Extract the (x, y) coordinate from the center of the cell holding the provided text.  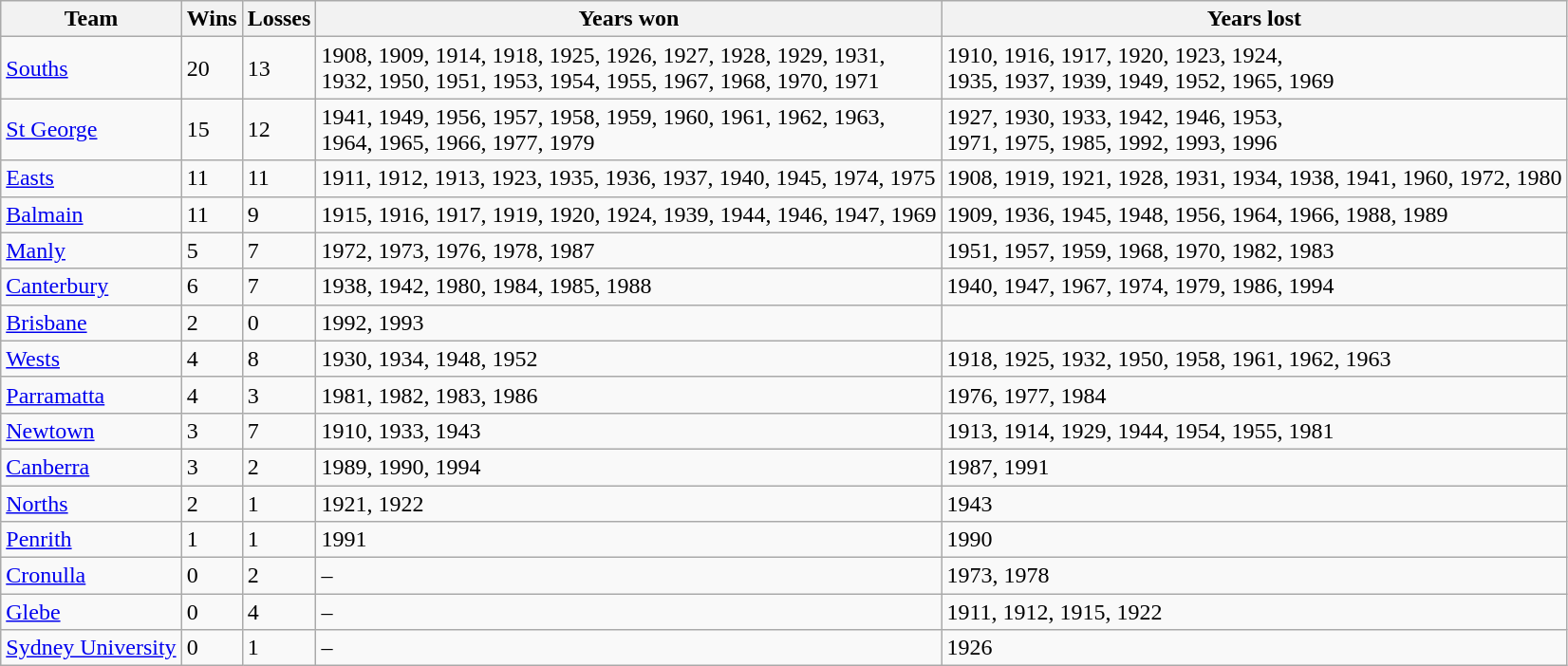
1973, 1978 (1255, 576)
Years won (628, 19)
Glebe (91, 612)
1911, 1912, 1915, 1922 (1255, 612)
1990 (1255, 540)
5 (212, 250)
1915, 1916, 1917, 1919, 1920, 1924, 1939, 1944, 1946, 1947, 1969 (628, 214)
9 (279, 214)
Manly (91, 250)
Wins (212, 19)
1911, 1912, 1913, 1923, 1935, 1936, 1937, 1940, 1945, 1974, 1975 (628, 178)
Canterbury (91, 287)
1930, 1934, 1948, 1952 (628, 359)
8 (279, 359)
Penrith (91, 540)
6 (212, 287)
Brisbane (91, 323)
1991 (628, 540)
1987, 1991 (1255, 467)
1927, 1930, 1933, 1942, 1946, 1953,1971, 1975, 1985, 1992, 1993, 1996 (1255, 129)
1941, 1949, 1956, 1957, 1958, 1959, 1960, 1961, 1962, 1963,1964, 1965, 1966, 1977, 1979 (628, 129)
Canberra (91, 467)
Sydney University (91, 648)
13 (279, 68)
Wests (91, 359)
Easts (91, 178)
Cronulla (91, 576)
1910, 1916, 1917, 1920, 1923, 1924,1935, 1937, 1939, 1949, 1952, 1965, 1969 (1255, 68)
1938, 1942, 1980, 1984, 1985, 1988 (628, 287)
Parramatta (91, 395)
1972, 1973, 1976, 1978, 1987 (628, 250)
1926 (1255, 648)
1910, 1933, 1943 (628, 431)
1921, 1922 (628, 504)
20 (212, 68)
1908, 1909, 1914, 1918, 1925, 1926, 1927, 1928, 1929, 1931,1932, 1950, 1951, 1953, 1954, 1955, 1967, 1968, 1970, 1971 (628, 68)
1981, 1982, 1983, 1986 (628, 395)
Losses (279, 19)
1908, 1919, 1921, 1928, 1931, 1934, 1938, 1941, 1960, 1972, 1980 (1255, 178)
Team (91, 19)
Balmain (91, 214)
Years lost (1255, 19)
1992, 1993 (628, 323)
Newtown (91, 431)
1940, 1947, 1967, 1974, 1979, 1986, 1994 (1255, 287)
St George (91, 129)
1918, 1925, 1932, 1950, 1958, 1961, 1962, 1963 (1255, 359)
15 (212, 129)
Souths (91, 68)
1989, 1990, 1994 (628, 467)
1909, 1936, 1945, 1948, 1956, 1964, 1966, 1988, 1989 (1255, 214)
1913, 1914, 1929, 1944, 1954, 1955, 1981 (1255, 431)
Norths (91, 504)
1976, 1977, 1984 (1255, 395)
1951, 1957, 1959, 1968, 1970, 1982, 1983 (1255, 250)
1943 (1255, 504)
12 (279, 129)
